Locate the cell with the specified text and output its (x, y) center coordinate. 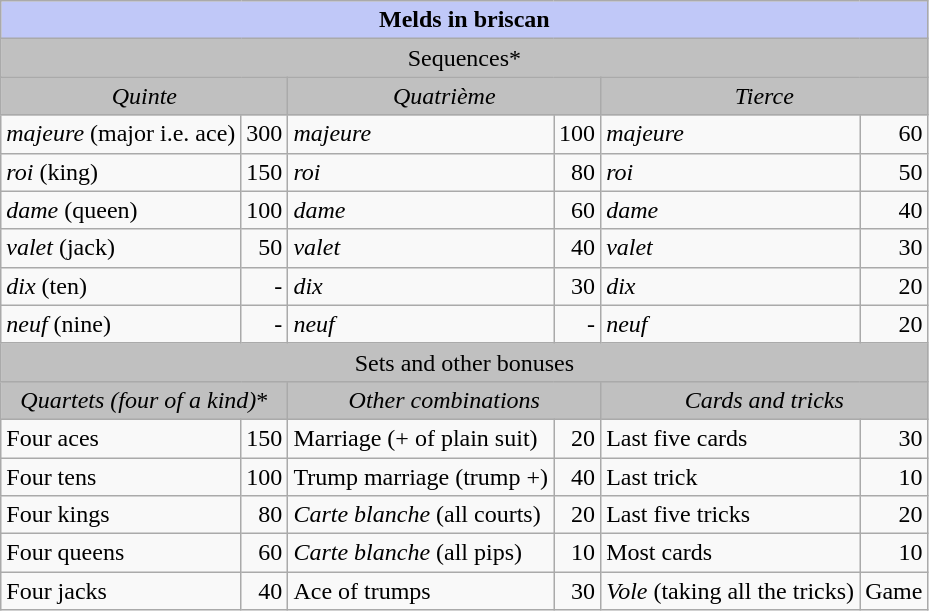
Four jacks (121, 591)
Quatrième (444, 96)
Most cards (730, 553)
Four queens (121, 553)
Vole (taking all the tricks) (730, 591)
majeure (major i.e. ace) (121, 134)
Game (894, 591)
valet (jack) (121, 248)
dame (queen) (121, 210)
Last five cards (730, 438)
Carte blanche (all courts) (421, 515)
Trump marriage (trump +) (421, 477)
Sequences* (464, 58)
Four kings (121, 515)
Sets and other bonuses (464, 362)
roi (king) (121, 172)
neuf (nine) (121, 324)
Last five tricks (730, 515)
Other combinations (444, 400)
Last trick (730, 477)
Quartets (four of a kind)* (144, 400)
Quinte (144, 96)
Four aces (121, 438)
Carte blanche (all pips) (421, 553)
Melds in briscan (464, 20)
Four tens (121, 477)
Tierce (764, 96)
300 (264, 134)
Ace of trumps (421, 591)
Marriage (+ of plain suit) (421, 438)
Cards and tricks (764, 400)
dix (ten) (121, 286)
